Provide the (x, y) coordinate of the cell's center where the given text is located.  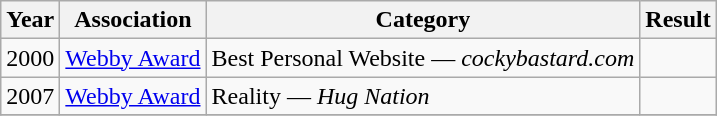
Year (30, 20)
Reality — Hug Nation (423, 96)
Association (133, 20)
Category (423, 20)
Result (678, 20)
2000 (30, 58)
2007 (30, 96)
Best Personal Website — cockybastard.com (423, 58)
